Search for the cell housing the specified text and yield its [x, y] center coordinate. 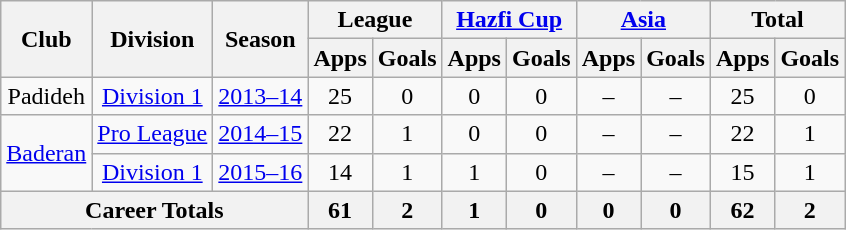
2014–15 [260, 134]
Asia [643, 20]
Padideh [46, 96]
15 [742, 172]
Pro League [152, 134]
61 [340, 210]
Division [152, 39]
2013–14 [260, 96]
Season [260, 39]
Baderan [46, 153]
Career Totals [154, 210]
Hazfi Cup [509, 20]
62 [742, 210]
Total [777, 20]
Club [46, 39]
2015–16 [260, 172]
14 [340, 172]
League [375, 20]
